Detect which cell encompasses the target text, then output its (x, y) center coordinate. 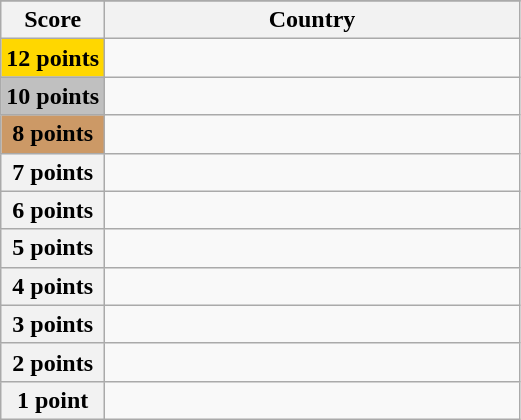
3 points (53, 324)
10 points (53, 96)
Score (53, 20)
4 points (53, 286)
8 points (53, 134)
7 points (53, 172)
12 points (53, 58)
5 points (53, 248)
2 points (53, 362)
1 point (53, 400)
Country (312, 20)
6 points (53, 210)
